Output the [X, Y] coordinate of the center of the cell containing the given text.  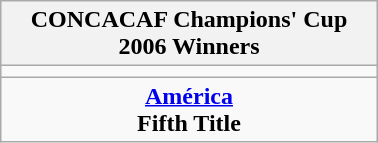
CONCACAF Champions' Cup2006 Winners [189, 34]
AméricaFifth Title [189, 110]
